Capture the cell that displays the provided text and extract its [x, y] central coordinate. 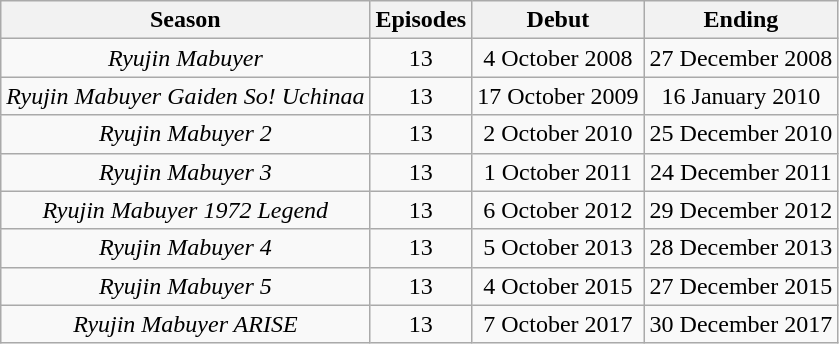
Season [186, 20]
16 January 2010 [741, 96]
27 December 2015 [741, 286]
Ryujin Mabuyer ARISE [186, 324]
Debut [558, 20]
7 October 2017 [558, 324]
Ryujin Mabuyer 4 [186, 248]
29 December 2012 [741, 210]
4 October 2015 [558, 286]
Episodes [421, 20]
Ryujin Mabuyer 1972 Legend [186, 210]
Ryujin Mabuyer 5 [186, 286]
Ryujin Mabuyer [186, 58]
Ryujin Mabuyer 3 [186, 172]
17 October 2009 [558, 96]
24 December 2011 [741, 172]
2 October 2010 [558, 134]
30 December 2017 [741, 324]
5 October 2013 [558, 248]
Ryujin Mabuyer 2 [186, 134]
28 December 2013 [741, 248]
Ending [741, 20]
27 December 2008 [741, 58]
4 October 2008 [558, 58]
25 December 2010 [741, 134]
1 October 2011 [558, 172]
Ryujin Mabuyer Gaiden So! Uchinaa [186, 96]
6 October 2012 [558, 210]
